Determine the [x, y] coordinate at the center of the cell enclosing the given text.  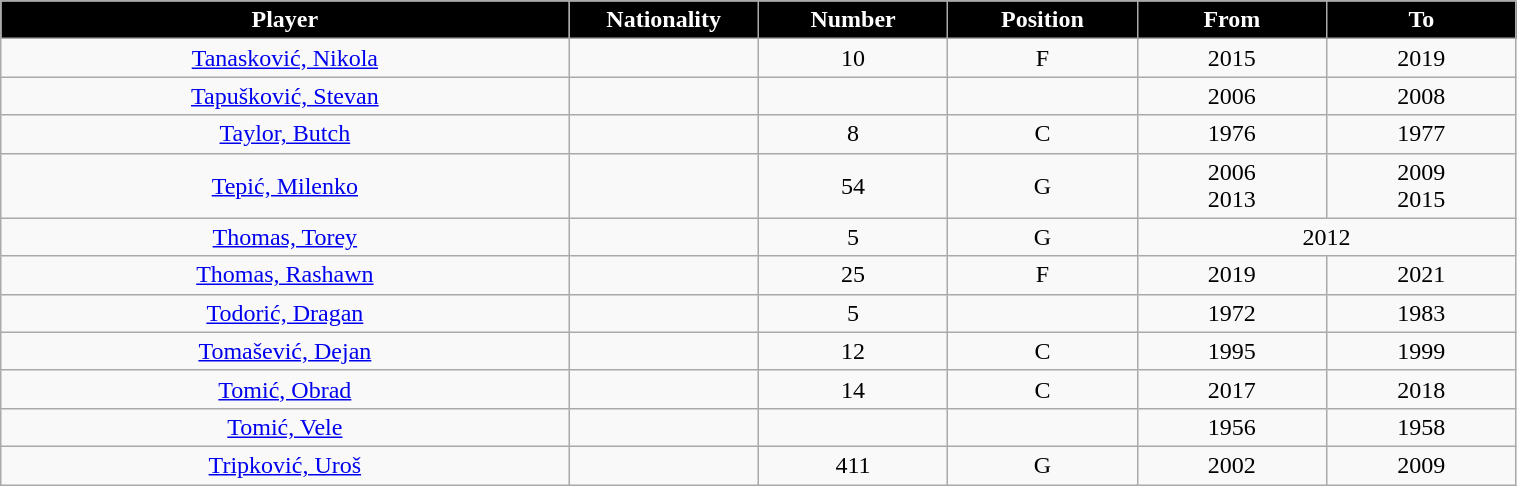
10 [852, 58]
Taylor, Butch [285, 134]
Nationality [664, 20]
14 [852, 389]
Position [1042, 20]
8 [852, 134]
2006 [1232, 96]
12 [852, 351]
Tapušković, Stevan [285, 96]
20092015 [1422, 186]
Number [852, 20]
2021 [1422, 275]
1999 [1422, 351]
Thomas, Rashawn [285, 275]
2008 [1422, 96]
2018 [1422, 389]
2009 [1422, 465]
20062013 [1232, 186]
Tomić, Vele [285, 427]
2017 [1232, 389]
To [1422, 20]
1983 [1422, 313]
1977 [1422, 134]
2002 [1232, 465]
54 [852, 186]
Tomić, Obrad [285, 389]
Tanasković, Nikola [285, 58]
From [1232, 20]
1976 [1232, 134]
1956 [1232, 427]
Player [285, 20]
Tomašević, Dejan [285, 351]
411 [852, 465]
2015 [1232, 58]
Todorić, Dragan [285, 313]
1958 [1422, 427]
Tepić, Milenko [285, 186]
1972 [1232, 313]
Tripković, Uroš [285, 465]
25 [852, 275]
1995 [1232, 351]
2012 [1326, 237]
Thomas, Torey [285, 237]
